Return the [X, Y] coordinate for the center point of the cell that contains the specified text.  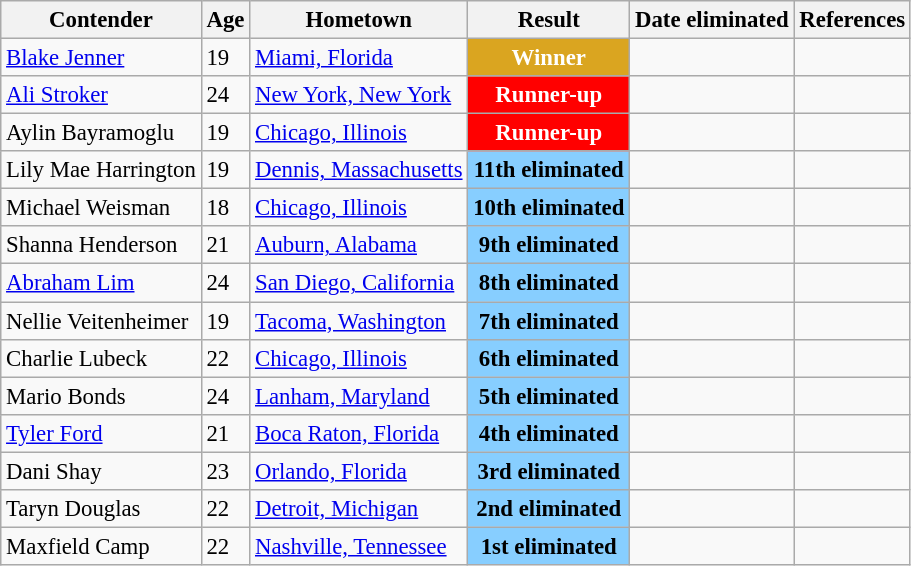
Detroit, Michigan [359, 509]
5th eliminated [549, 396]
Lanham, Maryland [359, 396]
Dani Shay [101, 471]
9th eliminated [549, 245]
11th eliminated [549, 170]
San Diego, California [359, 283]
References [852, 20]
Tacoma, Washington [359, 321]
Mario Bonds [101, 396]
Dennis, Massachusetts [359, 170]
Date eliminated [712, 20]
Shanna Henderson [101, 245]
Blake Jenner [101, 58]
10th eliminated [549, 208]
4th eliminated [549, 433]
Hometown [359, 20]
1st eliminated [549, 546]
Nashville, Tennessee [359, 546]
Taryn Douglas [101, 509]
Orlando, Florida [359, 471]
8th eliminated [549, 283]
7th eliminated [549, 321]
Contender [101, 20]
2nd eliminated [549, 509]
Winner [549, 58]
Auburn, Alabama [359, 245]
Tyler Ford [101, 433]
Charlie Lubeck [101, 358]
Abraham Lim [101, 283]
Miami, Florida [359, 58]
Age [226, 20]
Ali Stroker [101, 95]
Michael Weisman [101, 208]
Boca Raton, Florida [359, 433]
6th eliminated [549, 358]
18 [226, 208]
Maxfield Camp [101, 546]
Aylin Bayramoglu [101, 133]
Result [549, 20]
23 [226, 471]
New York, New York [359, 95]
Nellie Veitenheimer [101, 321]
3rd eliminated [549, 471]
Lily Mae Harrington [101, 170]
